Return the [x, y] coordinate for the center point of the cell that contains the specified text.  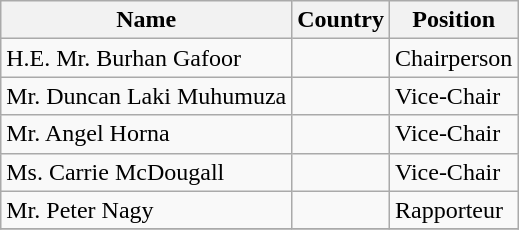
Ms. Carrie McDougall [146, 172]
Mr. Duncan Laki Muhumuza [146, 96]
Mr. Angel Horna [146, 134]
H.E. Mr. Burhan Gafoor [146, 58]
Chairperson [453, 58]
Mr. Peter Nagy [146, 210]
Name [146, 20]
Rapporteur [453, 210]
Country [341, 20]
Position [453, 20]
